From the cell containing the given text, extract its center point as (x, y) coordinate. 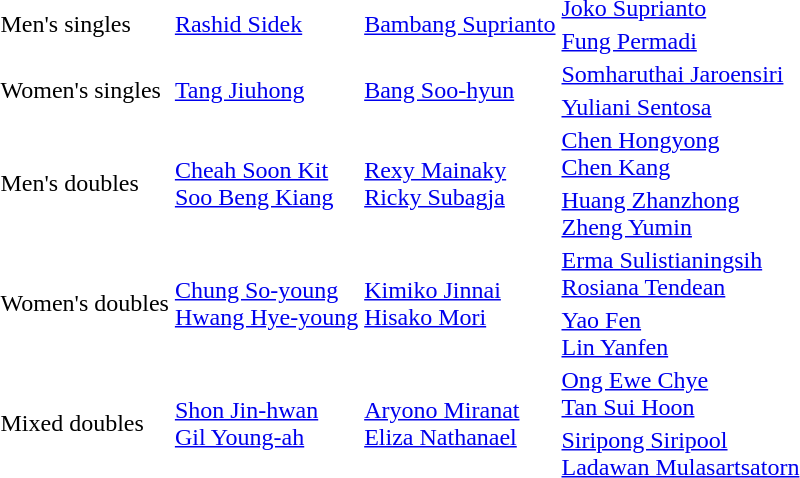
Bang Soo-hyun (460, 90)
Kimiko Jinnai Hisako Mori (460, 304)
Tang Jiuhong (266, 90)
Chung So-young Hwang Hye-young (266, 304)
Cheah Soon Kit Soo Beng Kiang (266, 184)
Rexy Mainaky Ricky Subagja (460, 184)
